Return the [x, y] coordinate for the center point of the cell that contains the specified text.  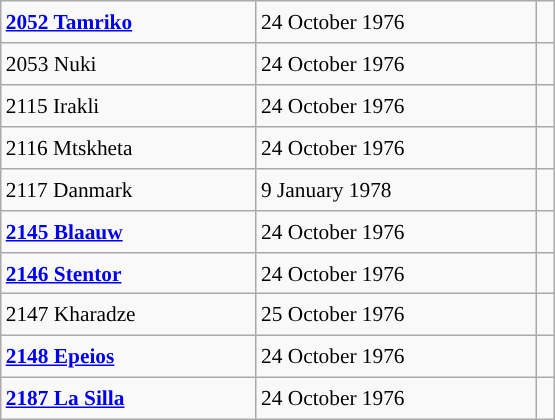
2147 Kharadze [128, 315]
2115 Irakli [128, 106]
2116 Mtskheta [128, 148]
2145 Blaauw [128, 231]
2052 Tamriko [128, 22]
2187 La Silla [128, 399]
25 October 1976 [396, 315]
9 January 1978 [396, 189]
2146 Stentor [128, 273]
2053 Nuki [128, 64]
2148 Epeios [128, 357]
2117 Danmark [128, 189]
